Search for the cell housing the specified text and yield its [X, Y] center coordinate. 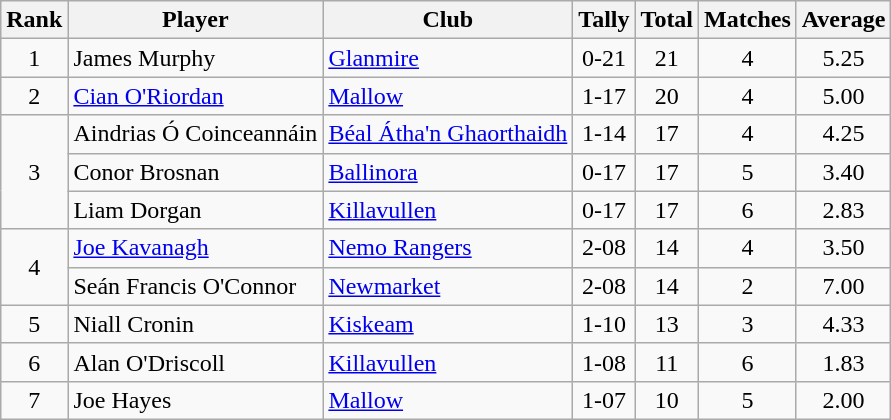
1-07 [604, 400]
7.00 [844, 286]
1-14 [604, 134]
3.50 [844, 248]
Béal Átha'n Ghaorthaidh [448, 134]
0-21 [604, 58]
13 [667, 324]
Nemo Rangers [448, 248]
4.25 [844, 134]
Matches [748, 20]
Average [844, 20]
7 [34, 400]
Alan O'Driscoll [196, 362]
Glanmire [448, 58]
Conor Brosnan [196, 172]
Rank [34, 20]
3.40 [844, 172]
Club [448, 20]
Ballinora [448, 172]
10 [667, 400]
1.83 [844, 362]
4.33 [844, 324]
1-08 [604, 362]
5.00 [844, 96]
Aindrias Ó Coinceannáin [196, 134]
Kiskeam [448, 324]
2.00 [844, 400]
20 [667, 96]
Newmarket [448, 286]
1-10 [604, 324]
Joe Kavanagh [196, 248]
5.25 [844, 58]
Liam Dorgan [196, 210]
21 [667, 58]
Cian O'Riordan [196, 96]
Tally [604, 20]
Joe Hayes [196, 400]
2.83 [844, 210]
Total [667, 20]
1 [34, 58]
11 [667, 362]
1-17 [604, 96]
James Murphy [196, 58]
Seán Francis O'Connor [196, 286]
Niall Cronin [196, 324]
Player [196, 20]
